Extract the (x, y) coordinate from the center of the cell holding the provided text.  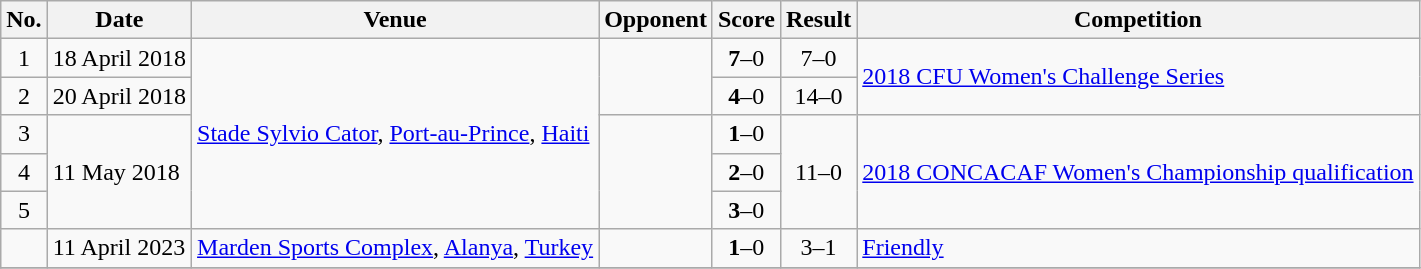
Friendly (1138, 248)
Score (746, 20)
2018 CFU Women's Challenge Series (1138, 77)
2018 CONCACAF Women's Championship qualification (1138, 172)
14–0 (818, 96)
No. (24, 20)
Result (818, 20)
4 (24, 172)
Date (119, 20)
11–0 (818, 172)
5 (24, 210)
1 (24, 58)
3–0 (746, 210)
Competition (1138, 20)
11 May 2018 (119, 172)
Venue (396, 20)
4–0 (746, 96)
3–1 (818, 248)
Opponent (656, 20)
Marden Sports Complex, Alanya, Turkey (396, 248)
2 (24, 96)
2–0 (746, 172)
20 April 2018 (119, 96)
3 (24, 134)
11 April 2023 (119, 248)
18 April 2018 (119, 58)
Stade Sylvio Cator, Port-au-Prince, Haiti (396, 134)
